Locate the cell with the specified text and output its [X, Y] center coordinate. 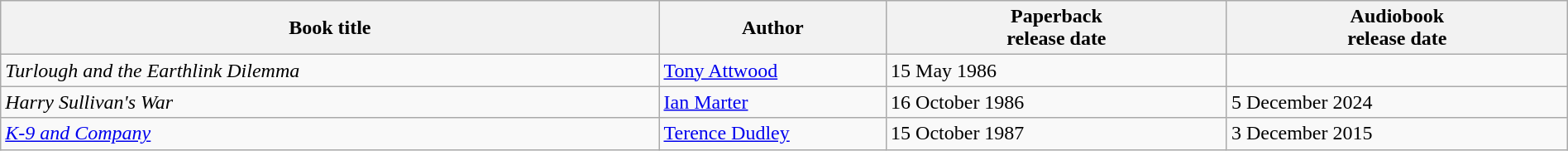
Terence Dudley [772, 134]
Book title [330, 28]
Paperback release date [1057, 28]
Author [772, 28]
Tony Attwood [772, 71]
16 October 1986 [1057, 102]
Turlough and the Earthlink Dilemma [330, 71]
K-9 and Company [330, 134]
Harry Sullivan's War [330, 102]
Audiobook release date [1397, 28]
5 December 2024 [1397, 102]
Ian Marter [772, 102]
15 May 1986 [1057, 71]
15 October 1987 [1057, 134]
3 December 2015 [1397, 134]
